Identify which cell holds the provided text, then report its [x, y] central coordinate. 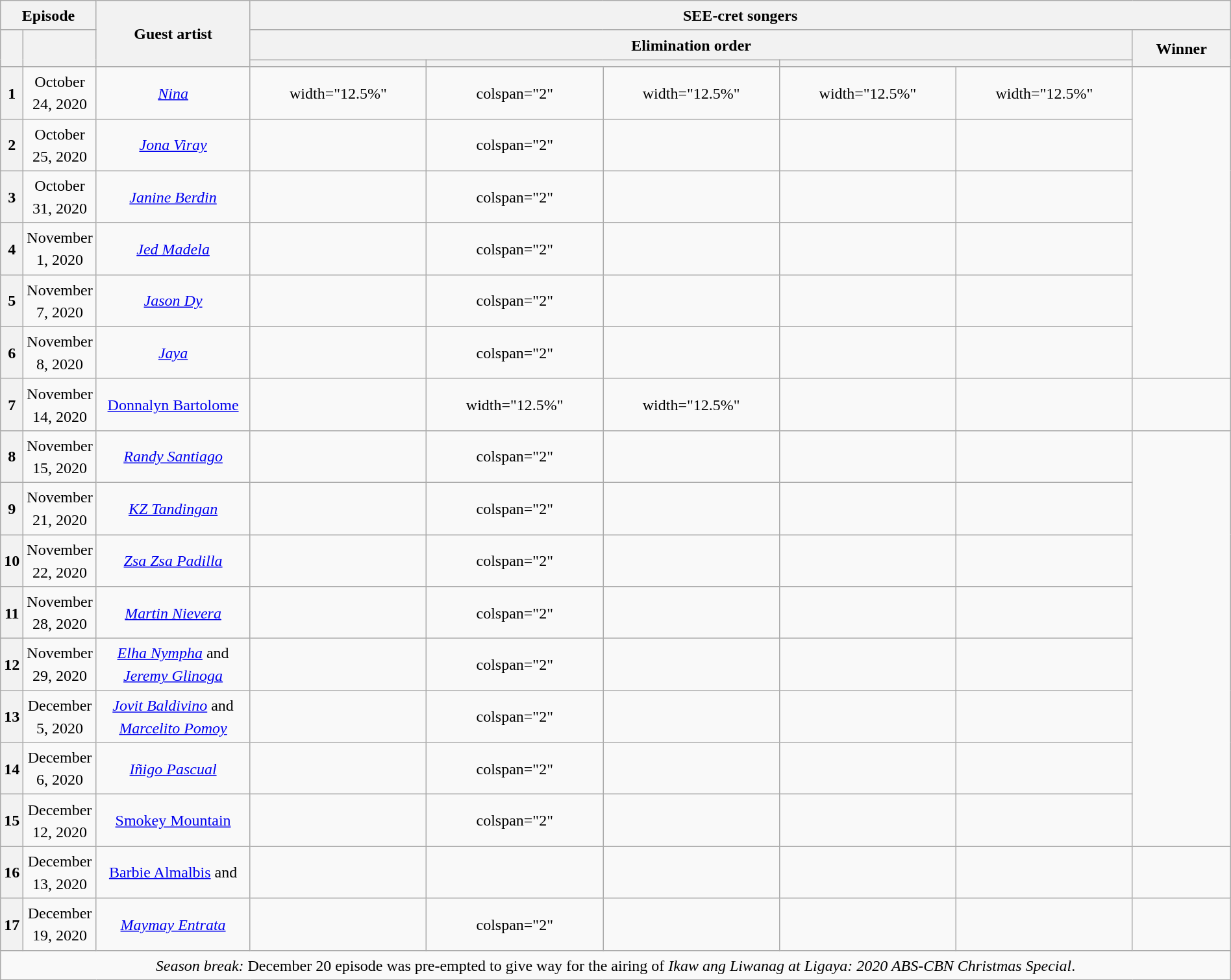
November 15, 2020 [60, 456]
December 13, 2020 [60, 872]
15 [12, 820]
Iñigo Pascual [173, 768]
Elha Nympha and Jeremy Glinoga [173, 665]
Smokey Mountain [173, 820]
Donnalyn Bartolome [173, 404]
17 [12, 924]
December 6, 2020 [60, 768]
Season break: December 20 episode was pre-empted to give way for the airing of Ikaw ang Liwanag at Ligaya: 2020 ABS-CBN Christmas Special. [615, 965]
Jovit Baldivino and Marcelito Pomoy [173, 717]
December 19, 2020 [60, 924]
Martin Nievera [173, 613]
November 1, 2020 [60, 249]
Guest artist [173, 34]
Janine Berdin [173, 197]
13 [12, 717]
7 [12, 404]
KZ Tandingan [173, 508]
10 [12, 561]
Randy Santiago [173, 456]
Jed Madela [173, 249]
November 29, 2020 [60, 665]
5 [12, 300]
November 28, 2020 [60, 613]
SEE-cret songers [740, 16]
October 31, 2020 [60, 197]
Jason Dy [173, 300]
1 [12, 93]
6 [12, 352]
8 [12, 456]
14 [12, 768]
Jona Viray [173, 145]
November 22, 2020 [60, 561]
Jaya [173, 352]
2 [12, 145]
Barbie Almalbis and [173, 872]
3 [12, 197]
Elimination order [691, 45]
16 [12, 872]
December 5, 2020 [60, 717]
Nina [173, 93]
October 25, 2020 [60, 145]
Winner [1182, 48]
Episode [48, 16]
9 [12, 508]
Maymay Entrata [173, 924]
November 8, 2020 [60, 352]
October 24, 2020 [60, 93]
November 7, 2020 [60, 300]
November 21, 2020 [60, 508]
December 12, 2020 [60, 820]
11 [12, 613]
November 14, 2020 [60, 404]
12 [12, 665]
4 [12, 249]
Zsa Zsa Padilla [173, 561]
